Capture the cell that displays the provided text and extract its (x, y) central coordinate. 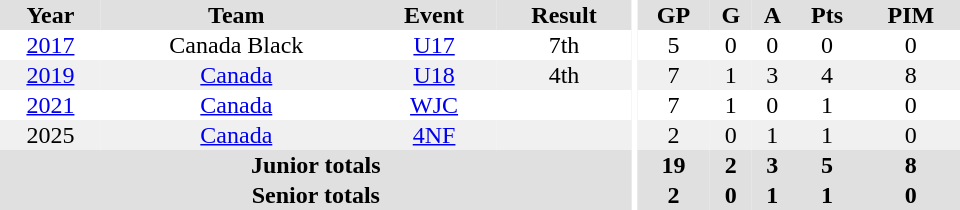
U18 (434, 75)
Team (236, 15)
A (772, 15)
Result (564, 15)
2025 (50, 135)
Event (434, 15)
19 (674, 165)
WJC (434, 105)
Canada Black (236, 45)
7th (564, 45)
2021 (50, 105)
Senior totals (316, 195)
GP (674, 15)
Pts (826, 15)
Year (50, 15)
2017 (50, 45)
Junior totals (316, 165)
PIM (911, 15)
G (730, 15)
4th (564, 75)
4 (826, 75)
U17 (434, 45)
4NF (434, 135)
2019 (50, 75)
